Extract the [X, Y] coordinate from the center of the cell holding the provided text.  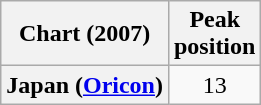
Chart (2007) [85, 34]
Japan (Oricon) [85, 85]
Peakposition [214, 34]
13 [214, 85]
